Determine the [X, Y] coordinate at the center of the cell enclosing the given text.  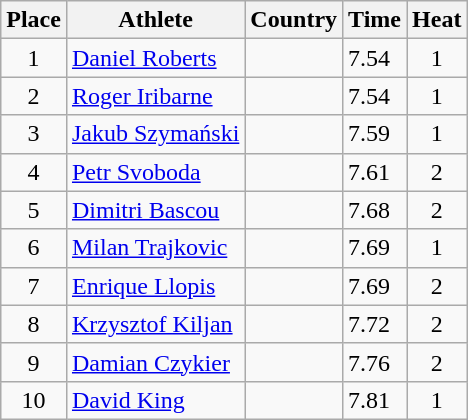
7.59 [375, 134]
7.81 [375, 400]
6 [34, 248]
5 [34, 210]
Daniel Roberts [155, 58]
Athlete [155, 20]
4 [34, 172]
Dimitri Bascou [155, 210]
8 [34, 324]
10 [34, 400]
David King [155, 400]
Time [375, 20]
7.61 [375, 172]
Country [294, 20]
Petr Svoboda [155, 172]
Milan Trajkovic [155, 248]
7.72 [375, 324]
Enrique Llopis [155, 286]
7.68 [375, 210]
Damian Czykier [155, 362]
7 [34, 286]
Jakub Szymański [155, 134]
Krzysztof Kiljan [155, 324]
Heat [437, 20]
Place [34, 20]
9 [34, 362]
3 [34, 134]
Roger Iribarne [155, 96]
7.76 [375, 362]
